Pinpoint the cell where the given text exists, returning its (x, y) midpoint coordinate. 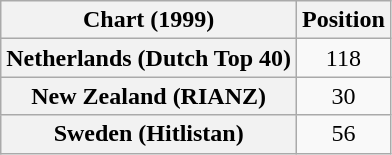
118 (344, 58)
Netherlands (Dutch Top 40) (149, 58)
Position (344, 20)
56 (344, 134)
New Zealand (RIANZ) (149, 96)
30 (344, 96)
Sweden (Hitlistan) (149, 134)
Chart (1999) (149, 20)
